Return the (X, Y) coordinate for the center point of the cell that contains the specified text.  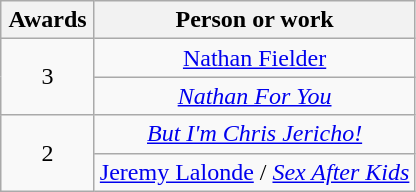
Awards (48, 20)
Nathan For You (254, 96)
Nathan Fielder (254, 58)
2 (48, 153)
Person or work (254, 20)
3 (48, 77)
But I'm Chris Jericho! (254, 134)
Jeremy Lalonde / Sex After Kids (254, 172)
